Determine the (X, Y) coordinate at the center of the cell enclosing the given text.  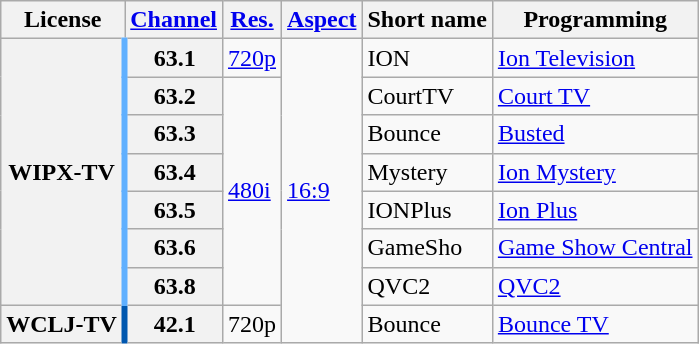
IONPlus (427, 210)
Ion Mystery (595, 172)
63.4 (174, 172)
WCLJ-TV (63, 324)
WIPX-TV (63, 172)
Aspect (322, 20)
Bounce TV (595, 324)
Busted (595, 134)
Res. (252, 20)
Short name (427, 20)
Ion Television (595, 58)
Ion Plus (595, 210)
ION (427, 58)
16:9 (322, 191)
63.2 (174, 96)
63.3 (174, 134)
GameSho (427, 248)
63.1 (174, 58)
480i (252, 191)
Channel (174, 20)
Game Show Central (595, 248)
63.8 (174, 286)
42.1 (174, 324)
Court TV (595, 96)
Mystery (427, 172)
63.6 (174, 248)
CourtTV (427, 96)
63.5 (174, 210)
Programming (595, 20)
License (63, 20)
